For the text-containing cell, return its midpoint in (X, Y) coordinate format. 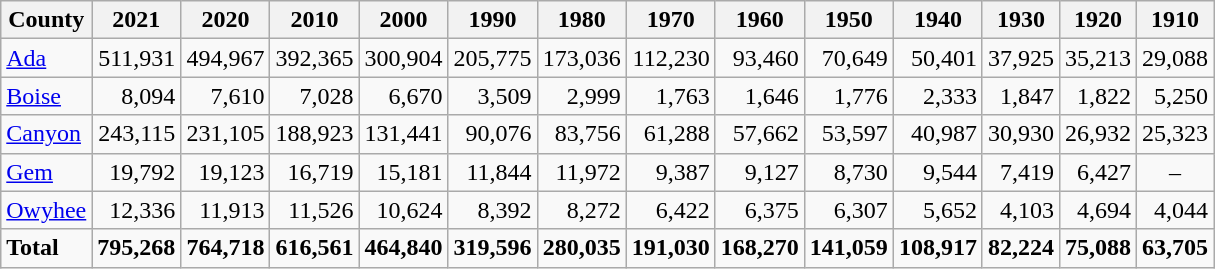
511,931 (136, 58)
173,036 (582, 58)
2000 (404, 20)
6,375 (760, 210)
300,904 (404, 58)
2010 (314, 20)
8,730 (848, 172)
26,932 (1098, 134)
464,840 (404, 248)
12,336 (136, 210)
1960 (760, 20)
764,718 (226, 248)
131,441 (404, 134)
9,127 (760, 172)
11,913 (226, 210)
7,419 (1020, 172)
Boise (46, 96)
168,270 (760, 248)
6,422 (670, 210)
2021 (136, 20)
– (1176, 172)
57,662 (760, 134)
5,652 (938, 210)
Ada (46, 58)
1,763 (670, 96)
494,967 (226, 58)
9,544 (938, 172)
8,094 (136, 96)
1910 (1176, 20)
30,930 (1020, 134)
90,076 (492, 134)
2020 (226, 20)
53,597 (848, 134)
10,624 (404, 210)
11,972 (582, 172)
75,088 (1098, 248)
6,307 (848, 210)
93,460 (760, 58)
243,115 (136, 134)
231,105 (226, 134)
Canyon (46, 134)
County (46, 20)
50,401 (938, 58)
19,792 (136, 172)
1980 (582, 20)
4,694 (1098, 210)
8,272 (582, 210)
4,103 (1020, 210)
Total (46, 248)
Gem (46, 172)
112,230 (670, 58)
83,756 (582, 134)
19,123 (226, 172)
319,596 (492, 248)
3,509 (492, 96)
40,987 (938, 134)
1990 (492, 20)
2,333 (938, 96)
29,088 (1176, 58)
1940 (938, 20)
70,649 (848, 58)
1,776 (848, 96)
61,288 (670, 134)
141,059 (848, 248)
11,526 (314, 210)
1930 (1020, 20)
205,775 (492, 58)
16,719 (314, 172)
7,028 (314, 96)
9,387 (670, 172)
795,268 (136, 248)
15,181 (404, 172)
280,035 (582, 248)
188,923 (314, 134)
392,365 (314, 58)
2,999 (582, 96)
1970 (670, 20)
108,917 (938, 248)
63,705 (1176, 248)
37,925 (1020, 58)
191,030 (670, 248)
6,670 (404, 96)
8,392 (492, 210)
616,561 (314, 248)
5,250 (1176, 96)
Owyhee (46, 210)
82,224 (1020, 248)
6,427 (1098, 172)
1,646 (760, 96)
35,213 (1098, 58)
25,323 (1176, 134)
11,844 (492, 172)
1,847 (1020, 96)
1920 (1098, 20)
1950 (848, 20)
4,044 (1176, 210)
1,822 (1098, 96)
7,610 (226, 96)
